Search for the cell housing the specified text and yield its (X, Y) center coordinate. 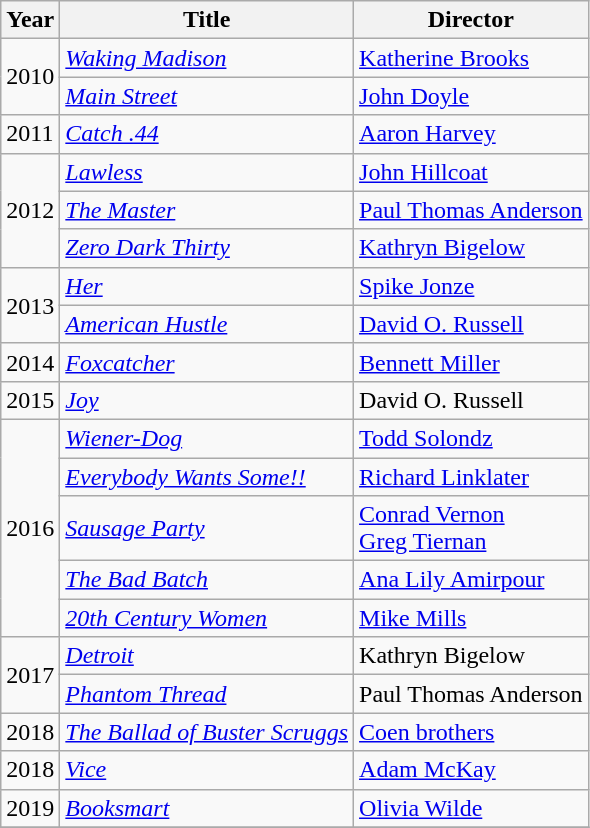
Vice (207, 770)
American Hustle (207, 324)
Todd Solondz (472, 438)
John Doyle (472, 96)
The Master (207, 210)
Joy (207, 400)
Catch .44 (207, 134)
2014 (30, 362)
Coen brothers (472, 732)
Booksmart (207, 808)
Olivia Wilde (472, 808)
Her (207, 286)
Conrad VernonGreg Tiernan (472, 528)
2019 (30, 808)
Aaron Harvey (472, 134)
The Ballad of Buster Scruggs (207, 732)
Spike Jonze (472, 286)
Wiener-Dog (207, 438)
Bennett Miller (472, 362)
2013 (30, 305)
Everybody Wants Some!! (207, 477)
2012 (30, 210)
Director (472, 20)
Mike Mills (472, 618)
Richard Linklater (472, 477)
Katherine Brooks (472, 58)
Waking Madison (207, 58)
2017 (30, 675)
2010 (30, 77)
2015 (30, 400)
Detroit (207, 656)
Main Street (207, 96)
The Bad Batch (207, 580)
Adam McKay (472, 770)
Lawless (207, 172)
Phantom Thread (207, 694)
Foxcatcher (207, 362)
Sausage Party (207, 528)
Year (30, 20)
20th Century Women (207, 618)
John Hillcoat (472, 172)
2011 (30, 134)
2016 (30, 528)
Zero Dark Thirty (207, 248)
Ana Lily Amirpour (472, 580)
Title (207, 20)
